Capture the cell that displays the provided text and extract its [X, Y] central coordinate. 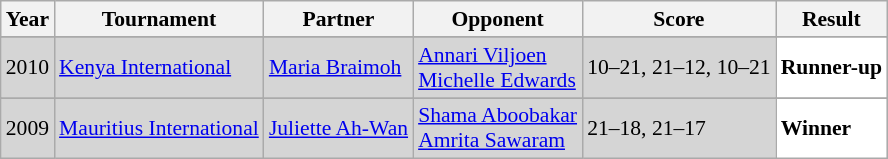
Shama Aboobakar Amrita Sawaram [498, 128]
Opponent [498, 19]
Juliette Ah-Wan [338, 128]
21–18, 21–17 [679, 128]
2009 [28, 128]
Winner [832, 128]
Result [832, 19]
Runner-up [832, 68]
Year [28, 19]
Annari Viljoen Michelle Edwards [498, 68]
Score [679, 19]
Mauritius International [159, 128]
10–21, 21–12, 10–21 [679, 68]
2010 [28, 68]
Maria Braimoh [338, 68]
Kenya International [159, 68]
Tournament [159, 19]
Partner [338, 19]
